Detect which cell encompasses the target text, then output its [x, y] center coordinate. 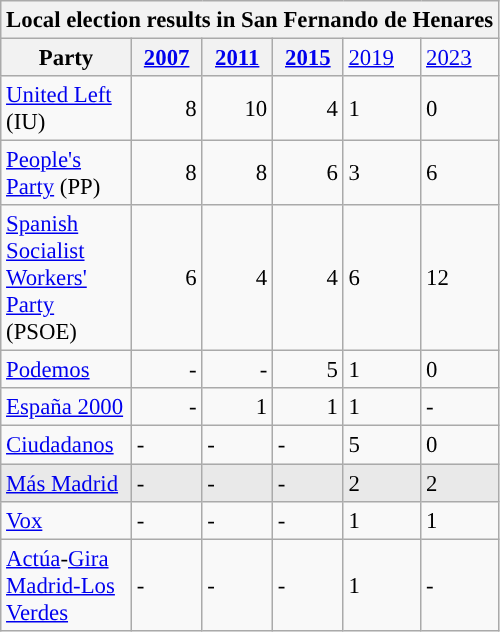
Spanish Socialist Workers' Party (PSOE) [66, 278]
Vox [66, 520]
2023 [460, 58]
10 [238, 108]
2011 [238, 58]
3 [382, 174]
2019 [382, 58]
Podemos [66, 370]
Más Madrid [66, 483]
2015 [308, 58]
Party [66, 58]
España 2000 [66, 407]
United Left (IU) [66, 108]
People's Party (PP) [66, 174]
2007 [166, 58]
Local election results in San Fernando de Henares [250, 20]
12 [460, 278]
Ciudadanos [66, 445]
Actúa-Gira Madrid-Los Verdes [66, 585]
